Search for the cell housing the specified text and yield its (X, Y) center coordinate. 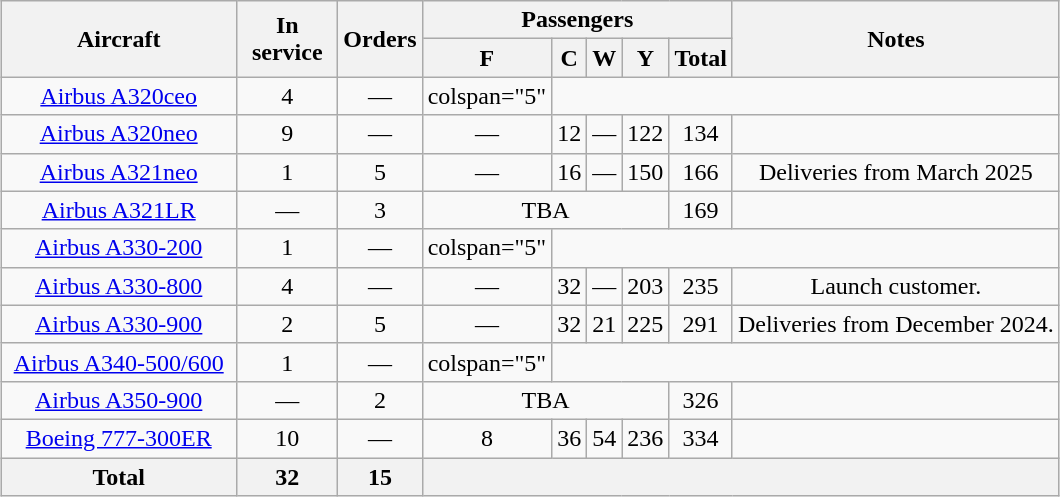
122 (646, 134)
Airbus A320ceo (119, 96)
235 (701, 286)
Airbus A330-900 (119, 324)
In service (288, 39)
36 (570, 438)
Airbus A350-900 (119, 400)
C (570, 58)
10 (288, 438)
334 (701, 438)
3 (380, 210)
Orders (380, 39)
8 (487, 438)
326 (701, 400)
15 (380, 477)
Airbus A340-500/600 (119, 362)
291 (701, 324)
150 (646, 172)
Airbus A321LR (119, 210)
Notes (896, 39)
21 (604, 324)
Boeing 777-300ER (119, 438)
Deliveries from December 2024. (896, 324)
225 (646, 324)
166 (701, 172)
Airbus A321neo (119, 172)
W (604, 58)
Airbus A320neo (119, 134)
Aircraft (119, 39)
16 (570, 172)
Airbus A330-800 (119, 286)
134 (701, 134)
Launch customer. (896, 286)
169 (701, 210)
9 (288, 134)
Airbus A330-200 (119, 248)
Passengers (577, 20)
Deliveries from March 2025 (896, 172)
236 (646, 438)
Y (646, 58)
12 (570, 134)
54 (604, 438)
203 (646, 286)
F (487, 58)
